Capture the cell that displays the provided text and extract its (x, y) central coordinate. 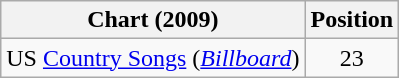
Chart (2009) (153, 20)
23 (352, 58)
US Country Songs (Billboard) (153, 58)
Position (352, 20)
